Provide the (X, Y) coordinate of the cell's center where the given text is located.  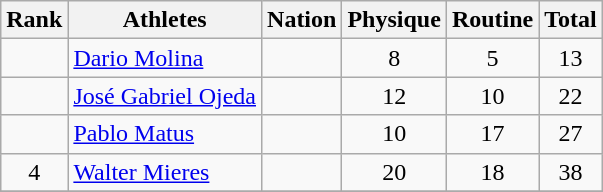
Dario Molina (165, 58)
27 (571, 134)
Rank (34, 20)
12 (394, 96)
20 (394, 172)
Athletes (165, 20)
Walter Mieres (165, 172)
13 (571, 58)
Routine (492, 20)
18 (492, 172)
Pablo Matus (165, 134)
5 (492, 58)
4 (34, 172)
Physique (394, 20)
38 (571, 172)
Nation (302, 20)
Total (571, 20)
José Gabriel Ojeda (165, 96)
8 (394, 58)
22 (571, 96)
17 (492, 134)
